For the text-containing cell, return its midpoint in [X, Y] coordinate format. 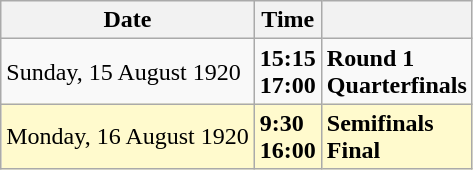
Time [288, 20]
SemifinalsFinal [396, 136]
Round 1Quarterfinals [396, 72]
Sunday, 15 August 1920 [128, 72]
Monday, 16 August 1920 [128, 136]
15:1517:00 [288, 72]
Date [128, 20]
9:3016:00 [288, 136]
